Locate the cell with the specified text and output its (x, y) center coordinate. 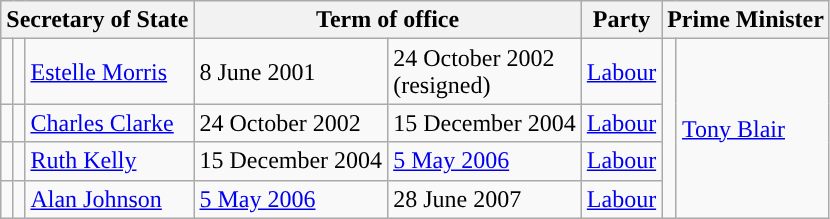
Secretary of State (98, 20)
Alan Johnson (110, 199)
28 June 2007 (485, 199)
Estelle Morris (110, 72)
Charles Clarke (110, 123)
Tony Blair (752, 128)
Prime Minister (746, 20)
Term of office (388, 20)
8 June 2001 (291, 72)
24 October 2002 (291, 123)
24 October 2002(resigned) (485, 72)
Ruth Kelly (110, 161)
Party (621, 20)
